For the text-containing cell, return its midpoint in [x, y] coordinate format. 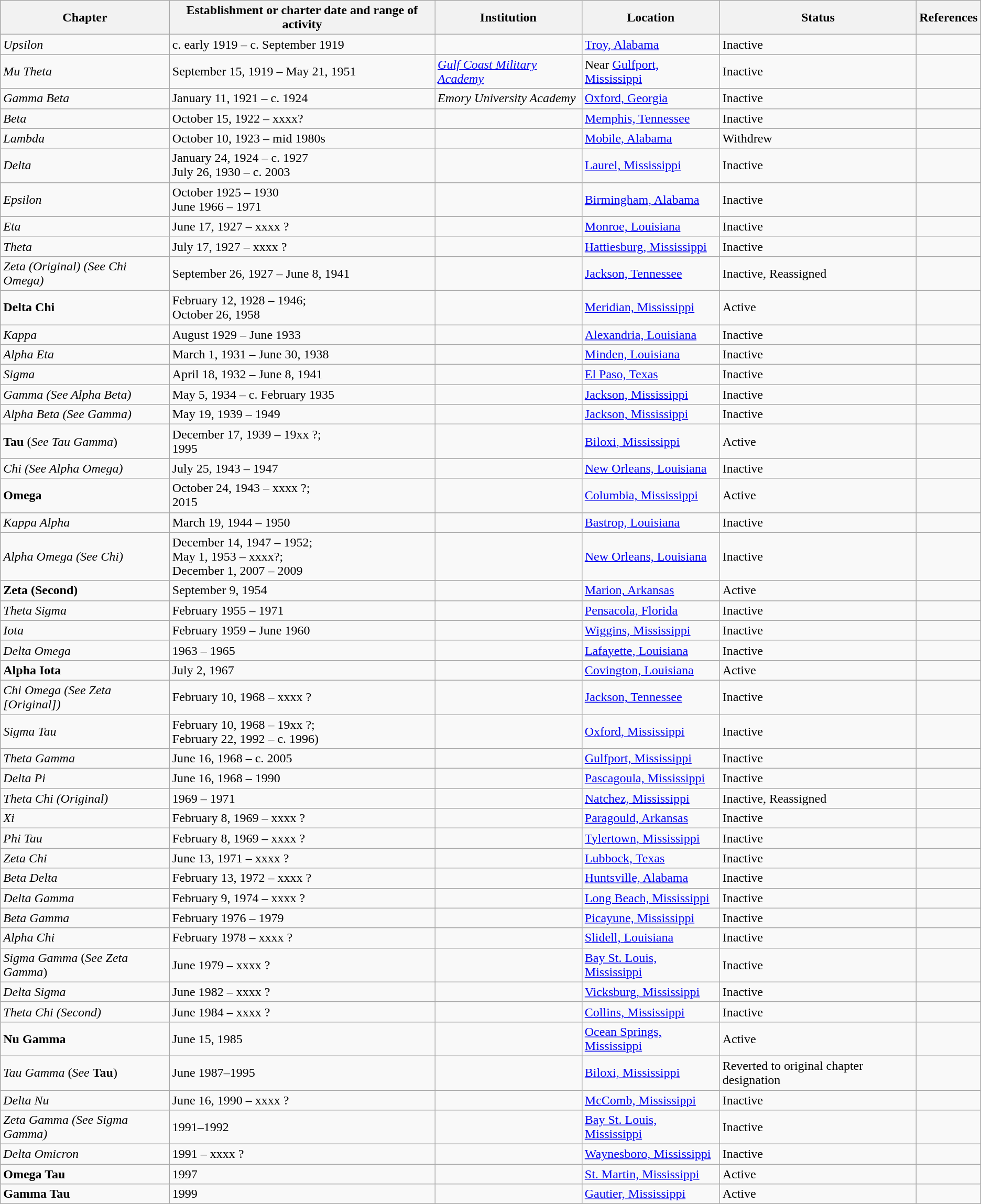
Tylertown, Mississippi [651, 838]
Gamma Tau [85, 1194]
Mu Theta [85, 71]
Omega Tau [85, 1174]
Natchez, Mississippi [651, 798]
Location [651, 18]
Minden, Louisiana [651, 355]
June 17, 1927 – xxxx ? [302, 226]
Theta Gamma [85, 759]
Kappa Alpha [85, 522]
June 1982 – xxxx ? [302, 992]
Troy, Alabama [651, 45]
Columbia, Mississippi [651, 496]
December 14, 1947 – 1952;May 1, 1953 – xxxx?;December 1, 2007 – 2009 [302, 556]
June 13, 1971 – xxxx ? [302, 858]
1969 – 1971 [302, 798]
Delta Chi [85, 307]
Laurel, Mississippi [651, 166]
Phi Tau [85, 838]
Chi Omega (See Zeta [Original]) [85, 697]
Beta [85, 118]
Sigma Tau [85, 731]
Nu Gamma [85, 1038]
Near Gulfport, Mississippi [651, 71]
Tau (See Tau Gamma) [85, 441]
McComb, Mississippi [651, 1100]
Theta [85, 246]
July 2, 1967 [302, 670]
Meridian, Mississippi [651, 307]
September 26, 1927 – June 8, 1941 [302, 273]
October 24, 1943 – xxxx ?;2015 [302, 496]
Upsilon [85, 45]
May 19, 1939 – 1949 [302, 414]
May 5, 1934 – c. February 1935 [302, 395]
Theta Chi (Second) [85, 1012]
Kappa [85, 335]
Marion, Arkansas [651, 590]
June 16, 1990 – xxxx ? [302, 1100]
February 1978 – xxxx ? [302, 938]
Reverted to original chapter designation [818, 1073]
June 1987–1995 [302, 1073]
October 15, 1922 – xxxx? [302, 118]
Gulfport, Mississippi [651, 759]
Delta Nu [85, 1100]
Long Beach, Mississippi [651, 898]
Pascagoula, Mississippi [651, 779]
Hattiesburg, Mississippi [651, 246]
Mobile, Alabama [651, 138]
Zeta (Original) (See Chi Omega) [85, 273]
February 1976 – 1979 [302, 918]
Zeta Gamma (See Sigma Gamma) [85, 1128]
Sigma [85, 375]
Alpha Beta (See Gamma) [85, 414]
Eta [85, 226]
Delta Omega [85, 650]
Beta Gamma [85, 918]
Zeta Chi [85, 858]
Institution [508, 18]
Birmingham, Alabama [651, 199]
March 19, 1944 – 1950 [302, 522]
Gamma (See Alpha Beta) [85, 395]
February 13, 1972 – xxxx ? [302, 878]
June 16, 1968 – 1990 [302, 779]
Ocean Springs, Mississippi [651, 1038]
Xi [85, 818]
February 9, 1974 – xxxx ? [302, 898]
Slidell, Louisiana [651, 938]
Gamma Beta [85, 98]
February 12, 1928 – 1946;October 26, 1958 [302, 307]
Delta Gamma [85, 898]
October 1925 – 1930June 1966 – 1971 [302, 199]
Beta Delta [85, 878]
Covington, Louisiana [651, 670]
1997 [302, 1174]
September 9, 1954 [302, 590]
February 1959 – June 1960 [302, 630]
June 15, 1985 [302, 1038]
April 18, 1932 – June 8, 1941 [302, 375]
El Paso, Texas [651, 375]
Status [818, 18]
Monroe, Louisiana [651, 226]
Vicksburg, Mississippi [651, 992]
January 11, 1921 – c. 1924 [302, 98]
Gautier, Mississippi [651, 1194]
Gulf Coast Military Academy [508, 71]
Picayune, Mississippi [651, 918]
February 1955 – 1971 [302, 610]
Delta Sigma [85, 992]
Alpha Chi [85, 938]
Bastrop, Louisiana [651, 522]
Sigma Gamma (See Zeta Gamma) [85, 965]
Theta Sigma [85, 610]
Alpha Omega (See Chi) [85, 556]
Waynesboro, Mississippi [651, 1154]
Lambda [85, 138]
Iota [85, 630]
1991–1992 [302, 1128]
References [949, 18]
Omega [85, 496]
October 10, 1923 – mid 1980s [302, 138]
Pensacola, Florida [651, 610]
Wiggins, Mississippi [651, 630]
March 1, 1931 – June 30, 1938 [302, 355]
1963 – 1965 [302, 650]
Delta Pi [85, 779]
c. early 1919 – c. September 1919 [302, 45]
Establishment or charter date and range of activity [302, 18]
Collins, Mississippi [651, 1012]
Oxford, Mississippi [651, 731]
September 15, 1919 – May 21, 1951 [302, 71]
Alpha Eta [85, 355]
Epsilon [85, 199]
July 25, 1943 – 1947 [302, 468]
Lubbock, Texas [651, 858]
Alpha Iota [85, 670]
February 10, 1968 – xxxx ? [302, 697]
Chapter [85, 18]
Lafayette, Louisiana [651, 650]
St. Martin, Mississippi [651, 1174]
1991 – xxxx ? [302, 1154]
Delta [85, 166]
Huntsville, Alabama [651, 878]
Theta Chi (Original) [85, 798]
June 16, 1968 – c. 2005 [302, 759]
July 17, 1927 – xxxx ? [302, 246]
Alexandria, Louisiana [651, 335]
1999 [302, 1194]
Tau Gamma (See Tau) [85, 1073]
January 24, 1924 – c. 1927July 26, 1930 – c. 2003 [302, 166]
Delta Omicron [85, 1154]
June 1984 – xxxx ? [302, 1012]
Zeta (Second) [85, 590]
Withdrew [818, 138]
February 10, 1968 – 19xx ?;February 22, 1992 – c. 1996) [302, 731]
Oxford, Georgia [651, 98]
December 17, 1939 – 19xx ?;1995 [302, 441]
Chi (See Alpha Omega) [85, 468]
Memphis, Tennessee [651, 118]
Emory University Academy [508, 98]
August 1929 – June 1933 [302, 335]
Paragould, Arkansas [651, 818]
June 1979 – xxxx ? [302, 965]
